Determine the [x, y] coordinate at the center of the cell enclosing the given text.  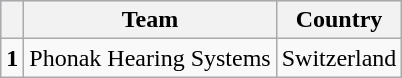
Team [150, 20]
Phonak Hearing Systems [150, 58]
Switzerland [339, 58]
Country [339, 20]
1 [12, 58]
